Locate the cell with the specified text and output its (X, Y) center coordinate. 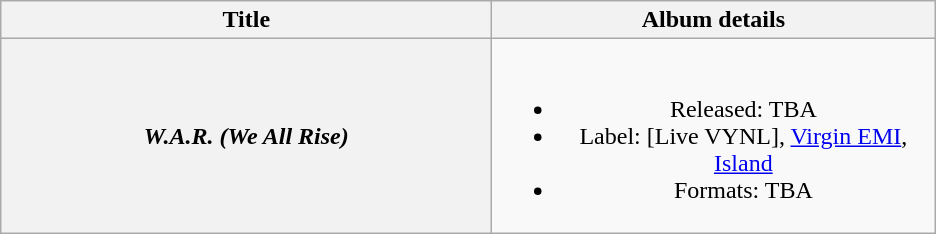
W.A.R. (We All Rise) (246, 136)
Title (246, 20)
Released: TBALabel: [Live VYNL], Virgin EMI, IslandFormats: TBA (714, 136)
Album details (714, 20)
